Detect which cell encompasses the target text, then output its [x, y] center coordinate. 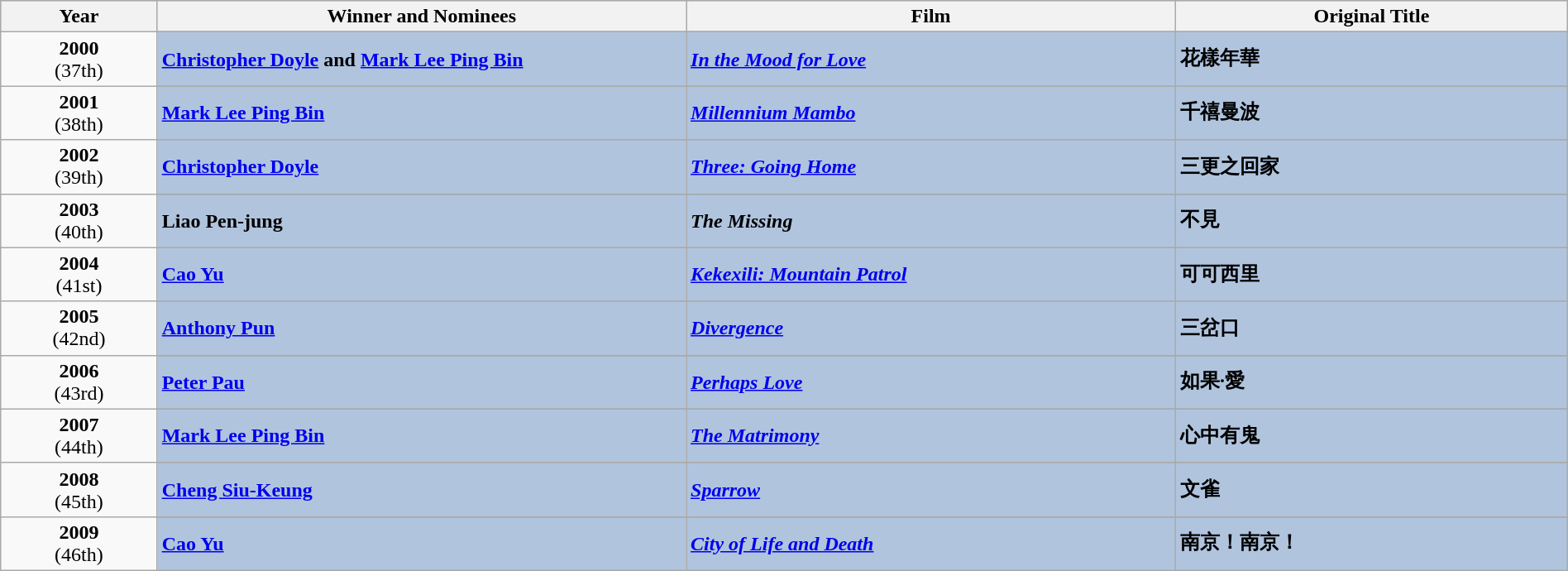
文雀 [1372, 490]
千禧曼波 [1372, 113]
Year [79, 17]
2005(42nd) [79, 328]
Kekexili: Mountain Patrol [931, 275]
2009(46th) [79, 543]
花樣年華 [1372, 60]
Winner and Nominees [422, 17]
三更之回家 [1372, 167]
2004(41st) [79, 275]
2008(45th) [79, 490]
Divergence [931, 328]
Peter Pau [422, 382]
Christopher Doyle and Mark Lee Ping Bin [422, 60]
Anthony Pun [422, 328]
Liao Pen-jung [422, 220]
Perhaps Love [931, 382]
Three: Going Home [931, 167]
2003(40th) [79, 220]
2002(39th) [79, 167]
心中有鬼 [1372, 435]
The Missing [931, 220]
如果·愛 [1372, 382]
Original Title [1372, 17]
2000(37th) [79, 60]
Film [931, 17]
City of Life and Death [931, 543]
南京！南京！ [1372, 543]
The Matrimony [931, 435]
可可西里 [1372, 275]
Christopher Doyle [422, 167]
2006(43rd) [79, 382]
三岔口 [1372, 328]
Cheng Siu-Keung [422, 490]
2001(38th) [79, 113]
Millennium Mambo [931, 113]
不見 [1372, 220]
In the Mood for Love [931, 60]
Sparrow [931, 490]
2007(44th) [79, 435]
